Return [X, Y] of the center of cell containing provided text 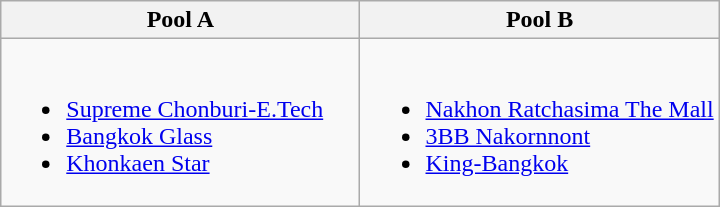
Supreme Chonburi-E.TechBangkok GlassKhonkaen Star [180, 122]
Nakhon Ratchasima The Mall3BB NakornnontKing-Bangkok [540, 122]
Pool A [180, 20]
Pool B [540, 20]
